Return (x, y) of the center of cell containing provided text 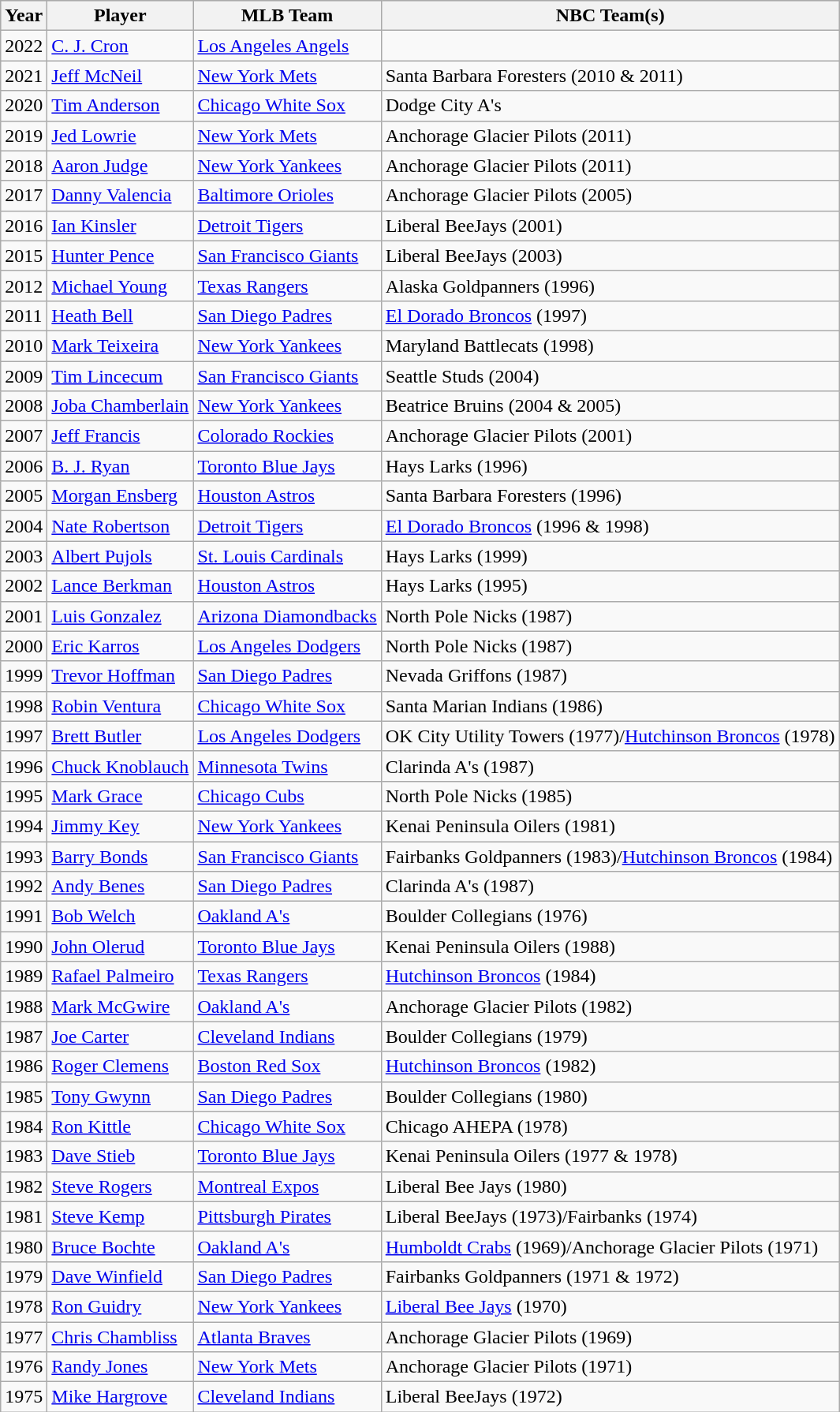
Jeff Francis (120, 436)
1983 (24, 1156)
Fairbanks Goldpanners (1983)/Hutchinson Broncos (1984) (610, 856)
2021 (24, 76)
Tony Gwynn (120, 1096)
Kenai Peninsula Oilers (1988) (610, 947)
Andy Benes (120, 887)
Bob Welch (120, 917)
Liberal BeeJays (2003) (610, 256)
Ron Kittle (120, 1126)
Hutchinson Broncos (1984) (610, 977)
Anchorage Glacier Pilots (1971) (610, 1367)
Steve Kemp (120, 1216)
Nevada Griffons (1987) (610, 676)
Kenai Peninsula Oilers (1977 & 1978) (610, 1156)
1985 (24, 1096)
Anchorage Glacier Pilots (2001) (610, 436)
1986 (24, 1066)
Liberal BeeJays (2001) (610, 226)
1981 (24, 1216)
Joba Chamberlain (120, 406)
Colorado Rockies (287, 436)
2018 (24, 166)
North Pole Nicks (1985) (610, 796)
Minnesota Twins (287, 766)
Jimmy Key (120, 826)
Fairbanks Goldpanners (1971 & 1972) (610, 1276)
Kenai Peninsula Oilers (1981) (610, 826)
Hunter Pence (120, 256)
1992 (24, 887)
OK City Utility Towers (1977)/Hutchinson Broncos (1978) (610, 736)
Morgan Ensberg (120, 496)
Brett Butler (120, 736)
Boulder Collegians (1979) (610, 1037)
Boulder Collegians (1980) (610, 1096)
Albert Pujols (120, 556)
2020 (24, 106)
Chicago Cubs (287, 796)
Year (24, 16)
Chris Chambliss (120, 1337)
Mike Hargrove (120, 1397)
Joe Carter (120, 1037)
2010 (24, 346)
2012 (24, 286)
Rafael Palmeiro (120, 977)
1990 (24, 947)
1991 (24, 917)
Robin Ventura (120, 706)
MLB Team (287, 16)
Michael Young (120, 286)
Steve Rogers (120, 1186)
2015 (24, 256)
Liberal BeeJays (1973)/Fairbanks (1974) (610, 1216)
1980 (24, 1246)
1975 (24, 1397)
Chuck Knoblauch (120, 766)
1982 (24, 1186)
Boston Red Sox (287, 1066)
Pittsburgh Pirates (287, 1216)
1976 (24, 1367)
Eric Karros (120, 646)
Heath Bell (120, 316)
2005 (24, 496)
1987 (24, 1037)
Hutchinson Broncos (1982) (610, 1066)
Atlanta Braves (287, 1337)
2006 (24, 466)
El Dorado Broncos (1997) (610, 316)
Boulder Collegians (1976) (610, 917)
1997 (24, 736)
Tim Anderson (120, 106)
Danny Valencia (120, 196)
2011 (24, 316)
Jeff McNeil (120, 76)
Dave Winfield (120, 1276)
Alaska Goldpanners (1996) (610, 286)
Seattle Studs (2004) (610, 376)
Dave Stieb (120, 1156)
Anchorage Glacier Pilots (1969) (610, 1337)
Luis Gonzalez (120, 616)
Liberal Bee Jays (1980) (610, 1186)
Ron Guidry (120, 1306)
St. Louis Cardinals (287, 556)
Humboldt Crabs (1969)/Anchorage Glacier Pilots (1971) (610, 1246)
Liberal BeeJays (1972) (610, 1397)
Baltimore Orioles (287, 196)
2000 (24, 646)
Beatrice Bruins (2004 & 2005) (610, 406)
Bruce Bochte (120, 1246)
Randy Jones (120, 1367)
Mark Grace (120, 796)
Dodge City A's (610, 106)
Mark Teixeira (120, 346)
Hays Larks (1996) (610, 466)
1984 (24, 1126)
Roger Clemens (120, 1066)
2001 (24, 616)
Tim Lincecum (120, 376)
2019 (24, 136)
1988 (24, 1007)
Hays Larks (1995) (610, 586)
1989 (24, 977)
2022 (24, 46)
Ian Kinsler (120, 226)
Liberal Bee Jays (1970) (610, 1306)
1996 (24, 766)
1999 (24, 676)
B. J. Ryan (120, 466)
2009 (24, 376)
El Dorado Broncos (1996 & 1998) (610, 526)
John Olerud (120, 947)
2017 (24, 196)
Hays Larks (1999) (610, 556)
2003 (24, 556)
Arizona Diamondbacks (287, 616)
Trevor Hoffman (120, 676)
Maryland Battlecats (1998) (610, 346)
Santa Barbara Foresters (2010 & 2011) (610, 76)
1994 (24, 826)
1979 (24, 1276)
Lance Berkman (120, 586)
Barry Bonds (120, 856)
1977 (24, 1337)
NBC Team(s) (610, 16)
Anchorage Glacier Pilots (1982) (610, 1007)
2002 (24, 586)
Los Angeles Angels (287, 46)
2004 (24, 526)
Santa Marian Indians (1986) (610, 706)
Aaron Judge (120, 166)
1993 (24, 856)
Montreal Expos (287, 1186)
Nate Robertson (120, 526)
Santa Barbara Foresters (1996) (610, 496)
2008 (24, 406)
Mark McGwire (120, 1007)
1995 (24, 796)
2007 (24, 436)
Chicago AHEPA (1978) (610, 1126)
1978 (24, 1306)
2016 (24, 226)
Anchorage Glacier Pilots (2005) (610, 196)
1998 (24, 706)
Player (120, 16)
C. J. Cron (120, 46)
Jed Lowrie (120, 136)
